Find where the given text appears and provide that cell's center as [x, y] coordinate. 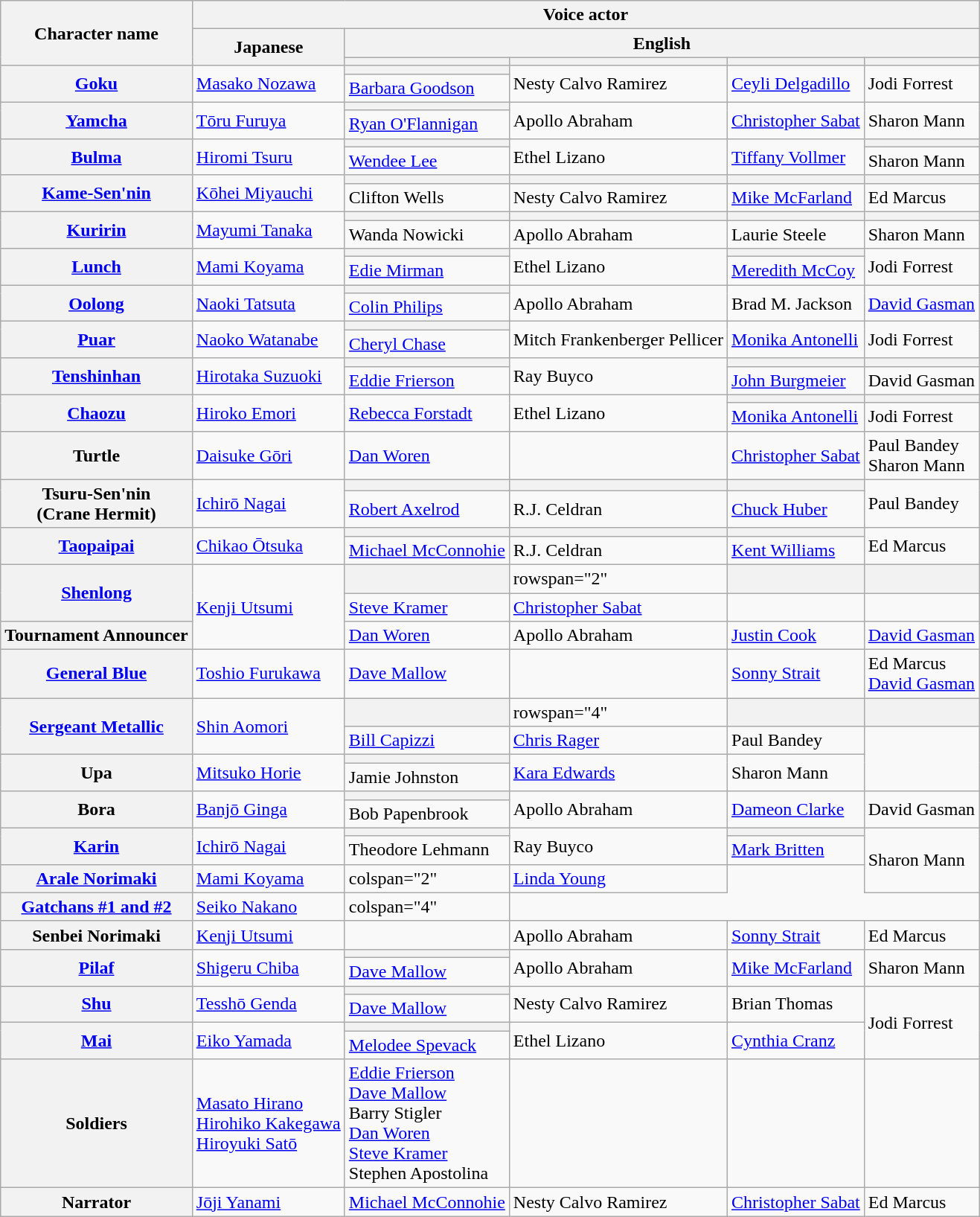
Turtle [97, 456]
Masato HiranoHirohiko KakegawaHiroyuki Satō [268, 1124]
Tiffany Vollmer [796, 156]
Mai [97, 1041]
Daisuke Gōri [268, 456]
Eiko Yamada [268, 1041]
John Burgmeier [796, 380]
Steve Kramer [427, 607]
Brian Thomas [796, 1003]
Naoko Watanabe [268, 339]
colspan="2" [427, 878]
Tesshō Genda [268, 1003]
Paul BandeySharon Mann [921, 456]
Jamie Johnston [427, 777]
Tsuru-Sen'nin(Crane Hermit) [97, 503]
Kara Edwards [618, 773]
Arale Norimaki [97, 878]
Rebecca Forstadt [427, 412]
Ryan O'Flannigan [427, 124]
Kame-Sen'nin [97, 194]
Theodore Lehmann [427, 850]
rowspan="4" [618, 712]
Chaozu [97, 412]
Japanese [268, 48]
Upa [97, 773]
Eddie FriersonDave MallowBarry StiglerDan WorenSteve KramerStephen Apostolina [427, 1124]
English [662, 43]
Clifton Wells [427, 197]
Yamcha [97, 121]
Shenlong [97, 592]
Robert Axelrod [427, 509]
Karin [97, 846]
General Blue [97, 674]
Tōru Furuya [268, 121]
Barbara Goodson [427, 88]
Mayumi Tanaka [268, 229]
Toshio Furukawa [268, 674]
Hiromi Tsuru [268, 156]
Oolong [97, 304]
Mitch Frankenberger Pellicer [618, 339]
Hirotaka Suzuoki [268, 377]
Melodee Spevack [427, 1045]
Naoki Tatsuta [268, 304]
Tournament Announcer [97, 636]
Cheryl Chase [427, 344]
Bora [97, 810]
Lunch [97, 266]
Bill Capizzi [427, 741]
Taopaipai [97, 546]
Mitsuko Horie [268, 773]
Shigeru Chiba [268, 968]
Goku [97, 83]
Meredith McCoy [796, 271]
Linda Young [618, 878]
Ed Marcus David Gasman [921, 674]
Masako Nozawa [268, 83]
Justin Cook [796, 636]
Mark Britten [796, 850]
Bulma [97, 156]
Kōhei Miyauchi [268, 194]
Seiko Nakano [268, 907]
rowspan="2" [618, 578]
Chris Rager [618, 741]
Edie Mirman [427, 271]
Shu [97, 1003]
Laurie Steele [796, 234]
Eddie Frierson [427, 380]
Banjō Ginga [268, 810]
Voice actor [585, 15]
Brad M. Jackson [796, 304]
Puar [97, 339]
Shin Aomori [268, 726]
Kent Williams [796, 550]
Wanda Nowicki [427, 234]
Chikao Ōtsuka [268, 546]
Dameon Clarke [796, 810]
Wendee Lee [427, 161]
Hiroko Emori [268, 412]
Narrator [97, 1202]
Kuririn [97, 229]
Soldiers [97, 1124]
Senbei Norimaki [97, 935]
Bob Papenbrook [427, 814]
Gatchans #1 and #2 [97, 907]
colspan="4" [427, 907]
Ceyli Delgadillo [796, 83]
Jōji Yanami [268, 1202]
Cynthia Cranz [796, 1041]
Chuck Huber [796, 509]
Colin Philips [427, 307]
Tenshinhan [97, 377]
Pilaf [97, 968]
Character name [97, 33]
Sergeant Metallic [97, 726]
